Detect which cell encompasses the target text, then output its [x, y] center coordinate. 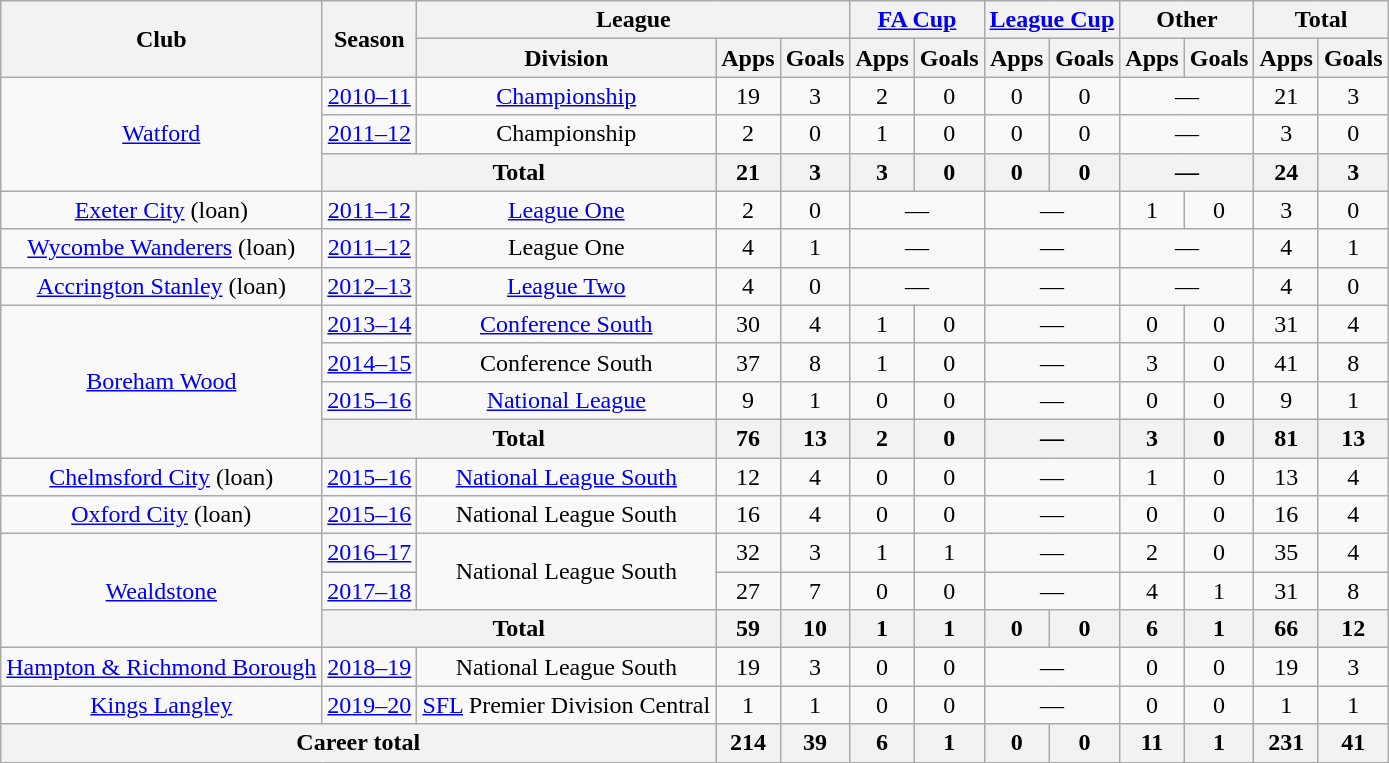
Club [162, 39]
2013–14 [370, 324]
Division [566, 58]
214 [748, 743]
2010–11 [370, 96]
National League [566, 400]
231 [1286, 743]
Oxford City (loan) [162, 515]
11 [1152, 743]
Wealdstone [162, 591]
Other [1187, 20]
27 [748, 591]
59 [748, 629]
Watford [162, 134]
81 [1286, 438]
35 [1286, 553]
76 [748, 438]
League Cup [1052, 20]
Season [370, 39]
32 [748, 553]
66 [1286, 629]
2012–13 [370, 286]
37 [748, 362]
10 [815, 629]
Wycombe Wanderers (loan) [162, 248]
2018–19 [370, 667]
Boreham Wood [162, 381]
Kings Langley [162, 705]
24 [1286, 172]
2016–17 [370, 553]
Accrington Stanley (loan) [162, 286]
2014–15 [370, 362]
2019–20 [370, 705]
Hampton & Richmond Borough [162, 667]
SFL Premier Division Central [566, 705]
Chelmsford City (loan) [162, 477]
7 [815, 591]
Career total [358, 743]
League Two [566, 286]
39 [815, 743]
FA Cup [917, 20]
30 [748, 324]
Exeter City (loan) [162, 210]
2017–18 [370, 591]
League [634, 20]
